Identify which cell holds the provided text, then report its (x, y) central coordinate. 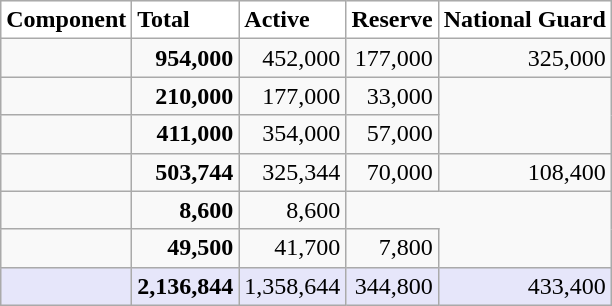
1,358,644 (292, 286)
33,000 (392, 96)
7,800 (392, 248)
344,800 (392, 286)
Reserve (392, 20)
452,000 (292, 58)
Active (292, 20)
954,000 (186, 58)
Component (66, 20)
108,400 (524, 172)
57,000 (392, 134)
2,136,844 (186, 286)
41,700 (292, 248)
Total (186, 20)
503,744 (186, 172)
325,344 (292, 172)
70,000 (392, 172)
325,000 (524, 58)
49,500 (186, 248)
210,000 (186, 96)
354,000 (292, 134)
National Guard (524, 20)
411,000 (186, 134)
433,400 (524, 286)
